Capture the cell that displays the provided text and extract its (X, Y) central coordinate. 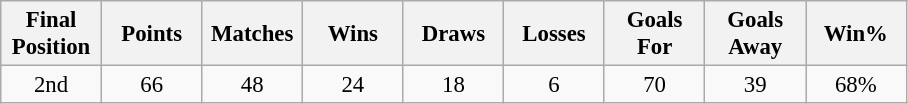
2nd (52, 85)
6 (554, 85)
Goals Away (756, 34)
48 (252, 85)
Losses (554, 34)
Draws (454, 34)
Wins (354, 34)
39 (756, 85)
Final Position (52, 34)
70 (654, 85)
18 (454, 85)
Goals For (654, 34)
66 (152, 85)
24 (354, 85)
Matches (252, 34)
Win% (856, 34)
68% (856, 85)
Points (152, 34)
